For the text-containing cell, return its midpoint in [X, Y] coordinate format. 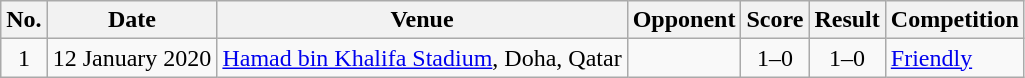
Opponent [684, 20]
Date [132, 20]
Friendly [954, 58]
No. [24, 20]
Score [775, 20]
Result [847, 20]
12 January 2020 [132, 58]
Hamad bin Khalifa Stadium, Doha, Qatar [422, 58]
Venue [422, 20]
1 [24, 58]
Competition [954, 20]
